Scan for the cell matching the given text and deliver its (X, Y) coordinate at center. 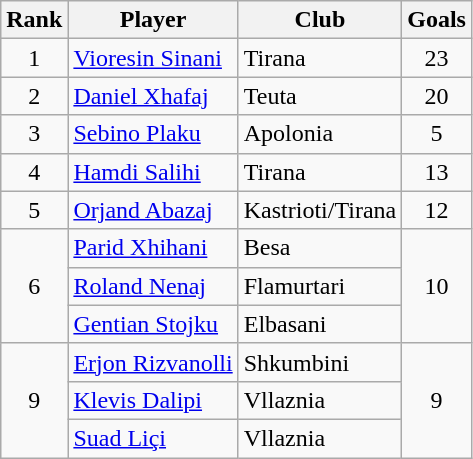
12 (437, 210)
Vioresin Sinani (153, 58)
2 (34, 96)
Rank (34, 20)
13 (437, 172)
20 (437, 96)
Apolonia (320, 134)
Daniel Xhafaj (153, 96)
3 (34, 134)
4 (34, 172)
23 (437, 58)
Hamdi Salihi (153, 172)
Parid Xhihani (153, 248)
Roland Nenaj (153, 286)
Klevis Dalipi (153, 400)
Sebino Plaku (153, 134)
Kastrioti/Tirana (320, 210)
1 (34, 58)
Besa (320, 248)
Suad Liçi (153, 438)
Erjon Rizvanolli (153, 362)
Orjand Abazaj (153, 210)
Player (153, 20)
Flamurtari (320, 286)
10 (437, 286)
Gentian Stojku (153, 324)
Goals (437, 20)
Teuta (320, 96)
Club (320, 20)
Elbasani (320, 324)
6 (34, 286)
Shkumbini (320, 362)
